Capture the cell that displays the provided text and extract its (X, Y) central coordinate. 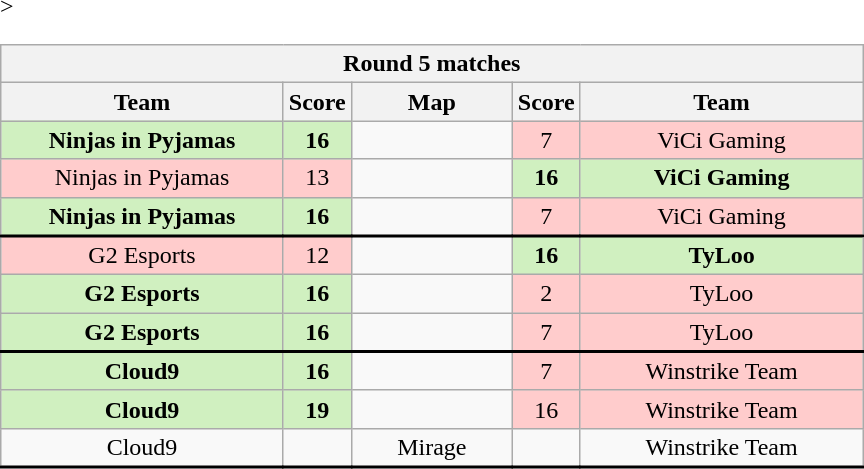
Round 5 matches (432, 64)
Mirage (432, 448)
Map (432, 102)
2 (546, 294)
19 (317, 409)
12 (317, 256)
13 (317, 178)
